Output the [x, y] coordinate of the center of the cell containing the given text.  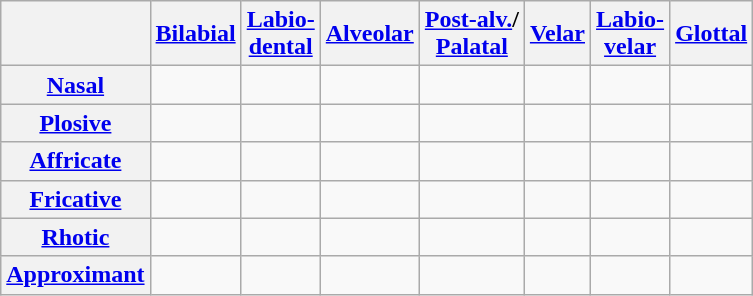
Affricate [76, 161]
Plosive [76, 123]
Glottal [712, 34]
Approximant [76, 275]
Alveolar [370, 34]
Velar [557, 34]
Fricative [76, 199]
Post-alv./Palatal [472, 34]
Bilabial [196, 34]
Nasal [76, 85]
Labio-velar [630, 34]
Labio-dental [280, 34]
Rhotic [76, 237]
